For the text-containing cell, return its midpoint in [x, y] coordinate format. 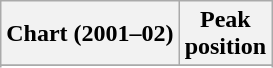
Chart (2001–02) [90, 34]
Peakposition [225, 34]
